Detect which cell encompasses the target text, then output its [X, Y] center coordinate. 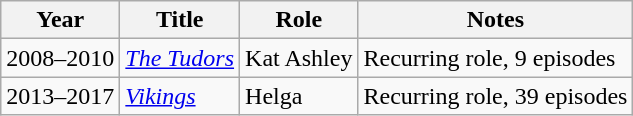
Kat Ashley [299, 58]
Recurring role, 39 episodes [496, 96]
Helga [299, 96]
Role [299, 20]
Vikings [180, 96]
Year [60, 20]
Notes [496, 20]
Title [180, 20]
2013–2017 [60, 96]
The Tudors [180, 58]
Recurring role, 9 episodes [496, 58]
2008–2010 [60, 58]
